Scan for the cell matching the given text and deliver its (X, Y) coordinate at center. 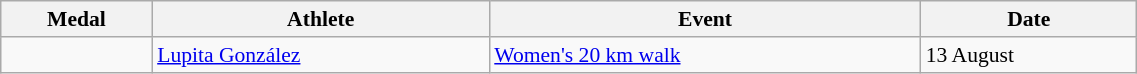
Women's 20 km walk (705, 55)
Medal (76, 19)
13 August (1029, 55)
Date (1029, 19)
Event (705, 19)
Athlete (320, 19)
Lupita González (320, 55)
